Determine the [X, Y] coordinate at the center of the cell enclosing the given text.  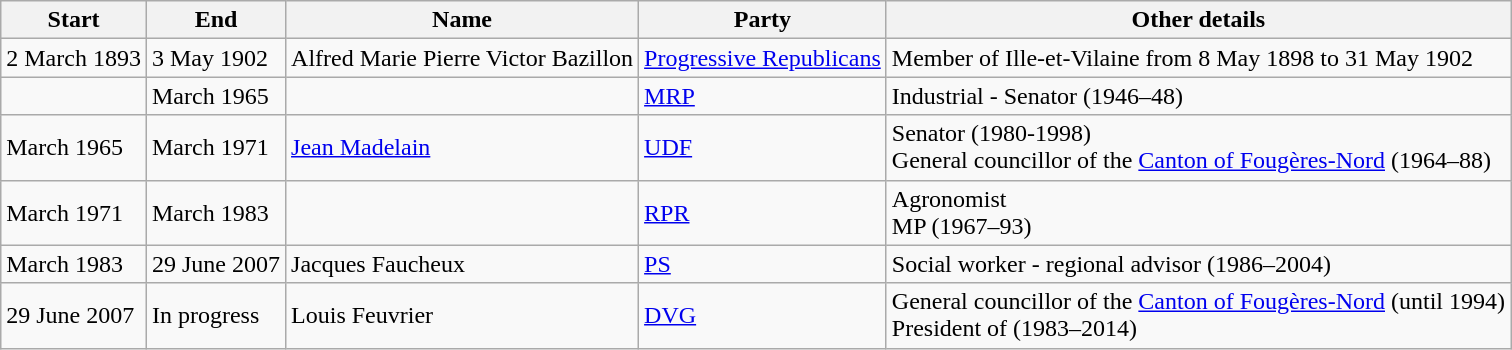
Jacques Faucheux [462, 264]
2 March 1893 [74, 58]
End [216, 20]
Member of Ille-et-Vilaine from 8 May 1898 to 31 May 1902 [1198, 58]
AgronomistMP (1967–93) [1198, 212]
Party [763, 20]
Progressive Republicans [763, 58]
In progress [216, 316]
Start [74, 20]
RPR [763, 212]
Other details [1198, 20]
DVG [763, 316]
PS [763, 264]
General councillor of the Canton of Fougères-Nord (until 1994)President of (1983–2014) [1198, 316]
Social worker - regional advisor (1986–2004) [1198, 264]
Senator (1980-1998)General councillor of the Canton of Fougères-Nord (1964–88) [1198, 148]
Louis Feuvrier [462, 316]
UDF [763, 148]
MRP [763, 96]
Name [462, 20]
Jean Madelain [462, 148]
3 May 1902 [216, 58]
Alfred Marie Pierre Victor Bazillon [462, 58]
Industrial - Senator (1946–48) [1198, 96]
